Search for the cell housing the specified text and yield its (X, Y) center coordinate. 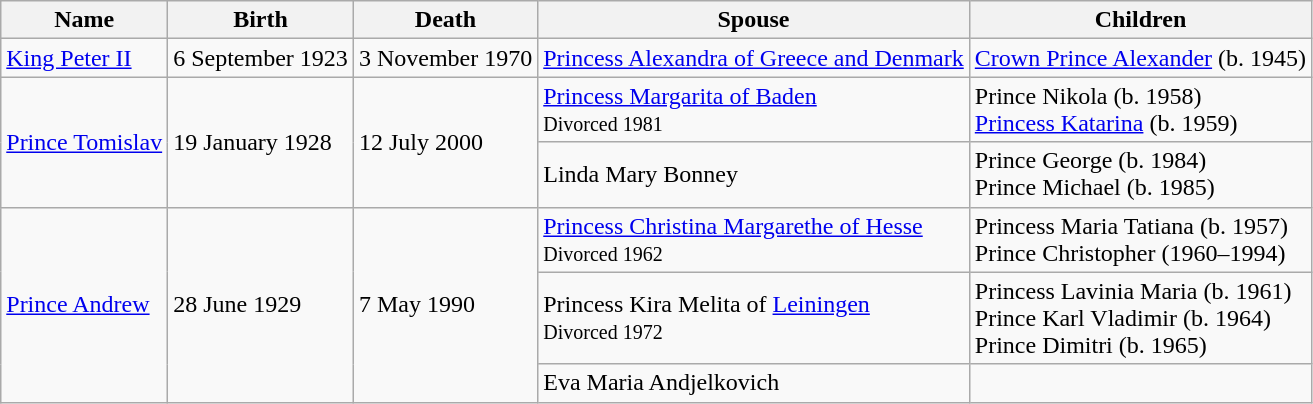
Spouse (754, 20)
Princess Margarita of BadenDivorced 1981 (754, 110)
Prince Andrew (84, 304)
Princess Maria Tatiana (b. 1957)Prince Christopher (1960–1994) (1140, 240)
6 September 1923 (261, 58)
Prince Tomislav (84, 142)
Princess Lavinia Maria (b. 1961)Prince Karl Vladimir (b. 1964)Prince Dimitri (b. 1965) (1140, 318)
Children (1140, 20)
Crown Prince Alexander (b. 1945) (1140, 58)
King Peter II (84, 58)
Death (445, 20)
7 May 1990 (445, 304)
3 November 1970 (445, 58)
Birth (261, 20)
12 July 2000 (445, 142)
Prince George (b. 1984)Prince Michael (b. 1985) (1140, 174)
Princess Christina Margarethe of HesseDivorced 1962 (754, 240)
Princess Alexandra of Greece and Denmark (754, 58)
Prince Nikola (b. 1958)Princess Katarina (b. 1959) (1140, 110)
19 January 1928 (261, 142)
Name (84, 20)
Eva Maria Andjelkovich (754, 383)
Princess Kira Melita of LeiningenDivorced 1972 (754, 318)
Linda Mary Bonney (754, 174)
28 June 1929 (261, 304)
